Capture the cell that displays the provided text and extract its (X, Y) central coordinate. 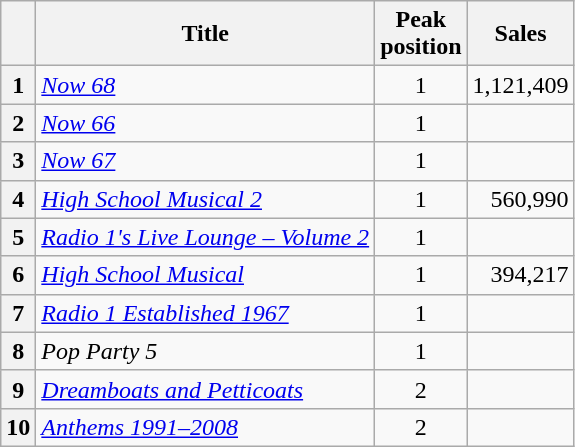
10 (18, 427)
7 (18, 313)
1,121,409 (520, 85)
Anthems 1991–2008 (206, 427)
Now 68 (206, 85)
Now 67 (206, 161)
Now 66 (206, 123)
Title (206, 34)
8 (18, 351)
5 (18, 237)
Radio 1's Live Lounge – Volume 2 (206, 237)
Radio 1 Established 1967 (206, 313)
Peakposition (421, 34)
6 (18, 275)
4 (18, 199)
Dreamboats and Petticoats (206, 389)
High School Musical 2 (206, 199)
394,217 (520, 275)
3 (18, 161)
Sales (520, 34)
9 (18, 389)
High School Musical (206, 275)
560,990 (520, 199)
Pop Party 5 (206, 351)
